Pinpoint the cell where the given text exists, returning its [x, y] midpoint coordinate. 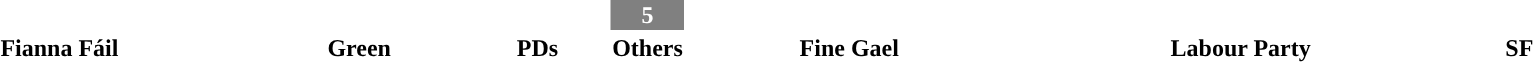
51 [849, 15]
6 [360, 15]
20 [1240, 15]
2 [537, 15]
5 [648, 15]
